Find where the given text appears and provide that cell's center as [X, Y] coordinate. 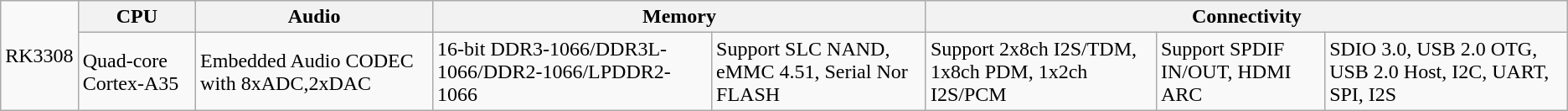
Audio [315, 17]
Memory [680, 17]
Connectivity [1246, 17]
Support SLC NAND, eMMC 4.51, Serial Nor FLASH [819, 71]
CPU [137, 17]
Support 2x8ch I2S/TDM, 1x8ch PDM, 1x2ch I2S/PCM [1040, 71]
Support SPDIF IN/OUT, HDMI ARC [1240, 71]
Quad-core Cortex-A35 [137, 71]
Embedded Audio CODEC with 8xADC,2xDAC [315, 71]
SDIO 3.0, USB 2.0 OTG, USB 2.0 Host, I2C, UART, SPI, I2S [1447, 71]
16-bit DDR3-1066/DDR3L-1066/DDR2-1066/LPDDR2-1066 [573, 71]
RK3308 [39, 55]
